Locate the cell with the specified text and output its [x, y] center coordinate. 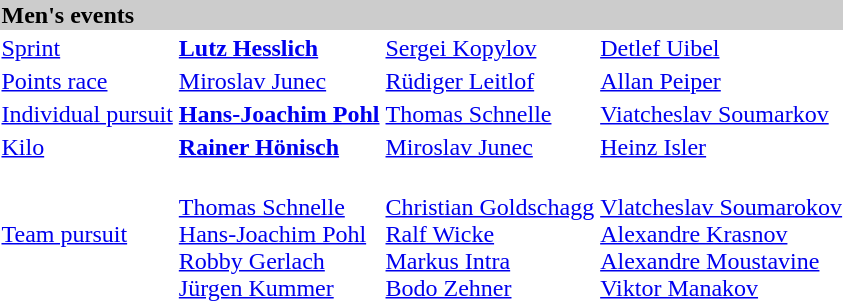
Rüdiger Leitlof [490, 81]
Points race [87, 81]
Sergei Kopylov [490, 48]
Rainer Hönisch [279, 147]
Sprint [87, 48]
Lutz Hesslich [279, 48]
Individual pursuit [87, 114]
Kilo [87, 147]
Hans-Joachim Pohl [279, 114]
Thomas Schnelle [490, 114]
